Determine the (X, Y) coordinate at the center of the cell enclosing the given text.  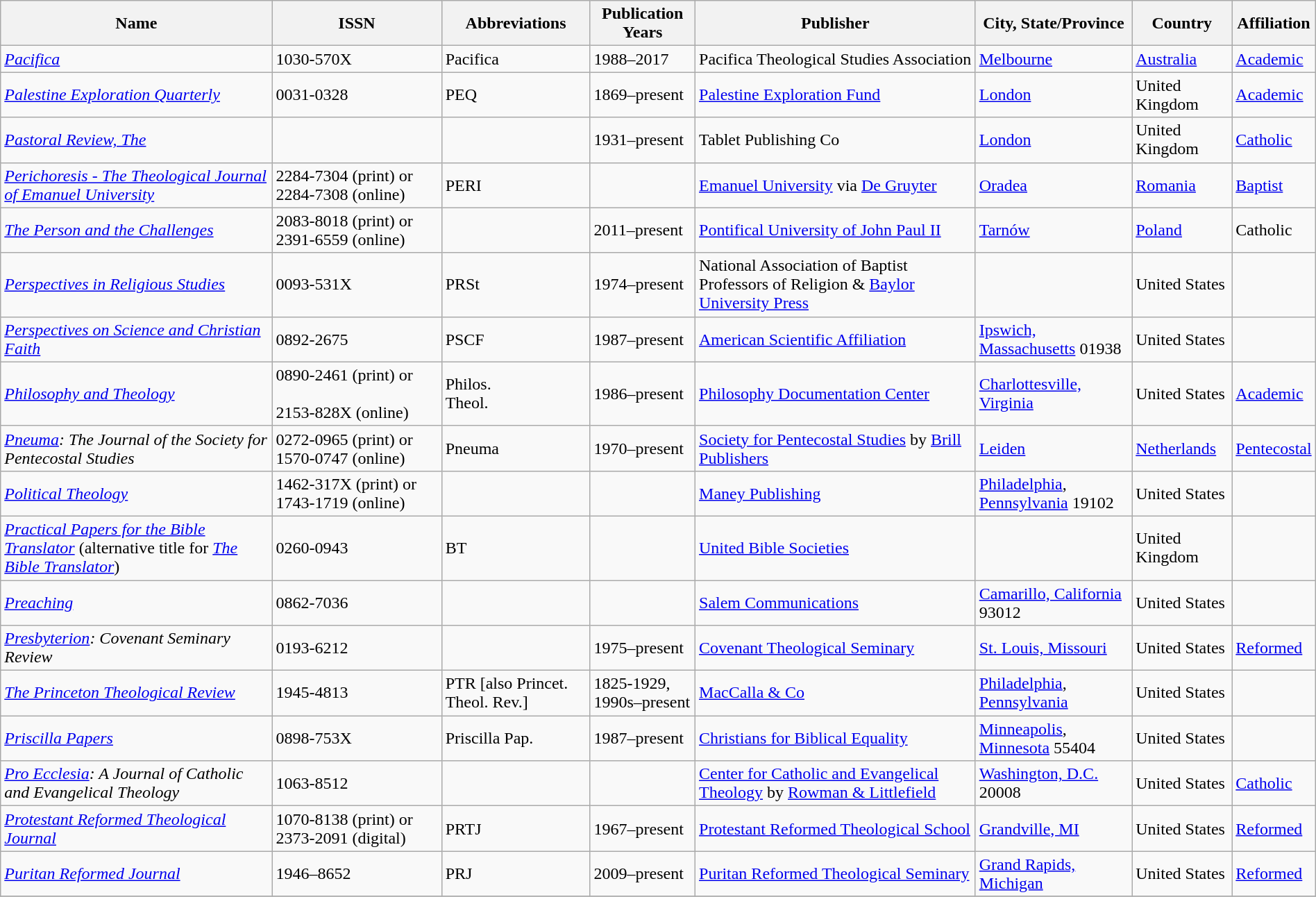
2009–present (643, 873)
Philadelphia, Pennsylvania 19102 (1054, 493)
1946–8652 (357, 873)
Leiden (1054, 448)
Presbyterion: Covenant Seminary Review (136, 648)
0260-0943 (357, 548)
0272-0965 (print) or1570-0747 (online) (357, 448)
PSCF (516, 339)
0031-0328 (357, 94)
Pneuma: The Journal of the Society for Pentecostal Studies (136, 448)
Perichoresis - The Theological Journal of Emanuel University (136, 185)
Pentecostal (1274, 448)
MacCalla & Co (836, 693)
Publisher (836, 24)
0862-7036 (357, 603)
1975–present (643, 648)
1030-570X (357, 59)
0890-2461 (print) or2153-828X (online) (357, 394)
PEQ (516, 94)
Maney Publishing (836, 493)
1825-1929,1990s–present (643, 693)
City, State/Province (1054, 24)
2083-8018 (print) or 2391-6559 (online) (357, 230)
Grand Rapids, Michigan (1054, 873)
Puritan Reformed Theological Seminary (836, 873)
Preaching (136, 603)
PERI (516, 185)
PTR [also Princet. Theol. Rev.] (516, 693)
Salem Communications (836, 603)
0892-2675 (357, 339)
0898-753X (357, 739)
1462-317X (print) or1743-1719 (online) (357, 493)
Palestine Exploration Fund (836, 94)
Perspectives on Science and Christian Faith (136, 339)
National Association of Baptist Professors of Religion & Baylor University Press (836, 285)
Australia (1182, 59)
Affiliation (1274, 24)
1869–present (643, 94)
Priscilla Pap. (516, 739)
Name (136, 24)
Pontifical University of John Paul II (836, 230)
Protestant Reformed Theological Journal (136, 829)
1970–present (643, 448)
PRSt (516, 285)
Society for Pentecostal Studies by Brill Publishers (836, 448)
Philos.Theol. (516, 394)
Pacifica Theological Studies Association (836, 59)
Covenant Theological Seminary (836, 648)
1967–present (643, 829)
Practical Papers for the Bible Translator (alternative title for The Bible Translator) (136, 548)
ISSN (357, 24)
Charlottesville, Virginia (1054, 394)
0193-6212 (357, 648)
Grandville, MI (1054, 829)
Washington, D.C. 20008 (1054, 783)
Philosophy Documentation Center (836, 394)
The Person and the Challenges (136, 230)
Philadelphia, Pennsylvania (1054, 693)
PRTJ (516, 829)
American Scientific Affiliation (836, 339)
1945-4813 (357, 693)
Center for Catholic and Evangelical Theology by Rowman & Littlefield (836, 783)
2284-7304 (print) or2284-7308 (online) (357, 185)
Minneapolis, Minnesota 55404 (1054, 739)
Puritan Reformed Journal (136, 873)
Emanuel University via De Gruyter (836, 185)
1988–2017 (643, 59)
1931–present (643, 140)
Ipswich, Massachusetts 01938 (1054, 339)
Poland (1182, 230)
Perspectives in Religious Studies (136, 285)
Country (1182, 24)
Political Theology (136, 493)
Palestine Exploration Quarterly (136, 94)
Christians for Biblical Equality (836, 739)
2011–present (643, 230)
Netherlands (1182, 448)
Camarillo, California 93012 (1054, 603)
0093-531X (357, 285)
The Princeton Theological Review (136, 693)
Oradea (1054, 185)
Tarnów (1054, 230)
Melbourne (1054, 59)
United Bible Societies (836, 548)
1063-8512 (357, 783)
Tablet Publishing Co (836, 140)
1070-8138 (print) or2373-2091 (digital) (357, 829)
Protestant Reformed Theological School (836, 829)
1986–present (643, 394)
Abbreviations (516, 24)
1974–present (643, 285)
Pro Ecclesia: A Journal of Catholic and Evangelical Theology (136, 783)
Pastoral Review, The (136, 140)
St. Louis, Missouri (1054, 648)
Baptist (1274, 185)
Romania (1182, 185)
BT (516, 548)
Pneuma (516, 448)
Publication Years (643, 24)
Priscilla Papers (136, 739)
Philosophy and Theology (136, 394)
PRJ (516, 873)
